Detect which cell encompasses the target text, then output its [X, Y] center coordinate. 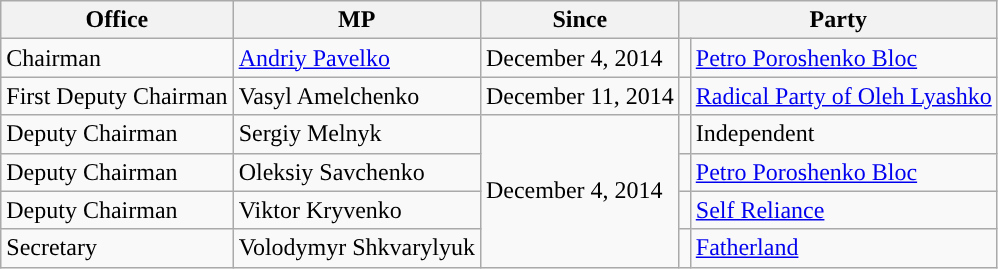
Viktor Kryvenko [356, 210]
Radical Party of Oleh Lyashko [844, 96]
Independent [844, 134]
Andriy Pavelko [356, 58]
Chairman [117, 58]
December 11, 2014 [580, 96]
Self Reliance [844, 210]
Fatherland [844, 248]
First Deputy Chairman [117, 96]
MP [356, 20]
Secretary [117, 248]
Sergiy Melnyk [356, 134]
Office [117, 20]
Party [838, 20]
Oleksiy Savchenko [356, 172]
Since [580, 20]
Vasyl Amelchenko [356, 96]
Volodymyr Shkvarylyuk [356, 248]
